Return (x, y) of the center of cell containing provided text 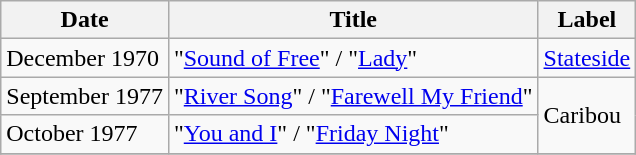
October 1977 (85, 134)
"River Song" / "Farewell My Friend" (353, 96)
Stateside (587, 58)
Title (353, 20)
December 1970 (85, 58)
"Sound of Free" / "Lady" (353, 58)
Date (85, 20)
"You and I" / "Friday Night" (353, 134)
Label (587, 20)
September 1977 (85, 96)
Caribou (587, 115)
